Extract the (X, Y) coordinate from the center of the cell holding the provided text.  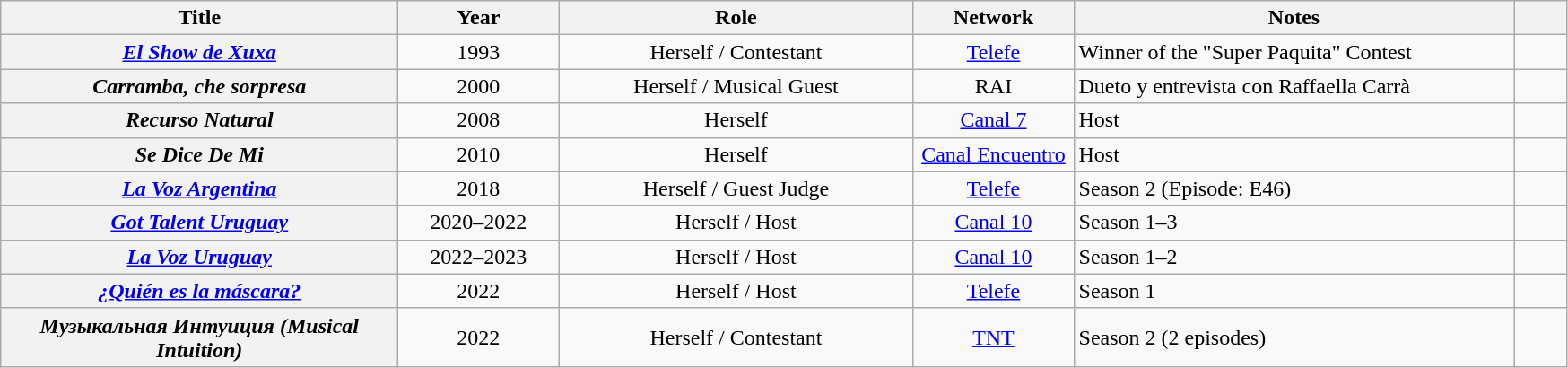
Season 1–2 (1294, 257)
2018 (479, 188)
Season 1–3 (1294, 223)
Role (736, 18)
1993 (479, 52)
¿Quién es la máscara? (199, 291)
Музыкальная Интуиция (Musical Intuition) (199, 337)
Herself / Musical Guest (736, 86)
Season 2 (Episode: E46) (1294, 188)
RAI (994, 86)
Title (199, 18)
ТNT (994, 337)
Canal Encuentro (994, 154)
2000 (479, 86)
Dueto y entrevista con Raffaella Carrà (1294, 86)
El Show de Xuxa (199, 52)
La Voz Uruguay (199, 257)
2008 (479, 120)
2022–2023 (479, 257)
Network (994, 18)
Year (479, 18)
Season 1 (1294, 291)
Got Talent Uruguay (199, 223)
Notes (1294, 18)
Herself / Guest Judge (736, 188)
2020–2022 (479, 223)
Carramba, che sorpresa (199, 86)
Season 2 (2 episodes) (1294, 337)
La Voz Argentina (199, 188)
Recurso Natural (199, 120)
Se Dice De Mi (199, 154)
Canal 7 (994, 120)
Winner of the "Super Paquita" Contest (1294, 52)
2010 (479, 154)
